Locate the cell with the specified text and output its [X, Y] center coordinate. 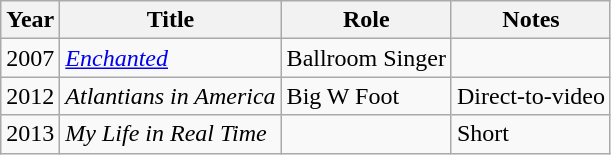
2013 [30, 134]
Short [530, 134]
Title [170, 20]
Direct-to-video [530, 96]
Ballroom Singer [366, 58]
Role [366, 20]
My Life in Real Time [170, 134]
Atlantians in America [170, 96]
Year [30, 20]
2007 [30, 58]
Enchanted [170, 58]
Big W Foot [366, 96]
2012 [30, 96]
Notes [530, 20]
